For the text-containing cell, return its midpoint in (x, y) coordinate format. 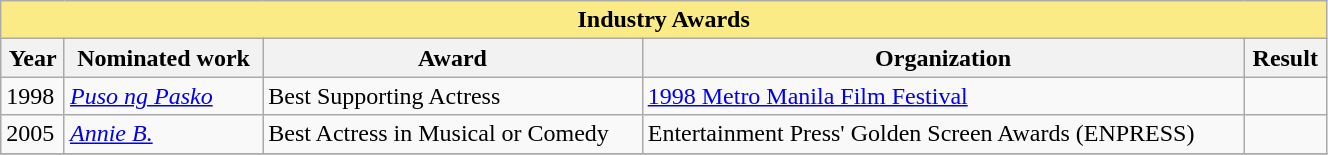
Nominated work (163, 58)
Year (33, 58)
Best Actress in Musical or Comedy (452, 134)
1998 (33, 96)
Puso ng Pasko (163, 96)
Industry Awards (664, 20)
Award (452, 58)
1998 Metro Manila Film Festival (943, 96)
2005 (33, 134)
Organization (943, 58)
Result (1285, 58)
Annie B. (163, 134)
Best Supporting Actress (452, 96)
Entertainment Press' Golden Screen Awards (ENPRESS) (943, 134)
